Scan for the cell matching the given text and deliver its (X, Y) coordinate at center. 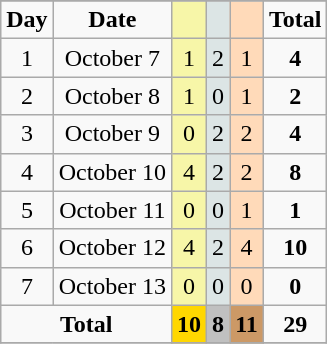
October 11 (112, 210)
October 12 (112, 248)
29 (295, 324)
October 9 (112, 134)
October 7 (112, 58)
6 (27, 248)
October 13 (112, 286)
Date (112, 20)
October 10 (112, 172)
11 (247, 324)
5 (27, 210)
Day (27, 20)
October 8 (112, 96)
3 (27, 134)
7 (27, 286)
